Detect which cell encompasses the target text, then output its (X, Y) center coordinate. 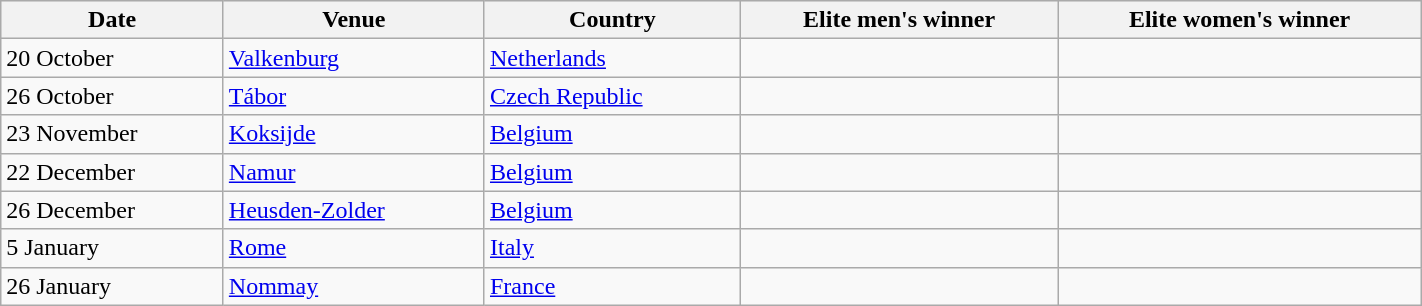
Venue (354, 20)
Elite women's winner (1240, 20)
26 October (112, 96)
Namur (354, 172)
22 December (112, 172)
5 January (112, 248)
Nommay (354, 286)
Country (612, 20)
Date (112, 20)
Valkenburg (354, 58)
Netherlands (612, 58)
Heusden-Zolder (354, 210)
Elite men's winner (898, 20)
Koksijde (354, 134)
Tábor (354, 96)
Czech Republic (612, 96)
26 December (112, 210)
23 November (112, 134)
20 October (112, 58)
Rome (354, 248)
26 January (112, 286)
France (612, 286)
Italy (612, 248)
